Capture the cell that displays the provided text and extract its (X, Y) central coordinate. 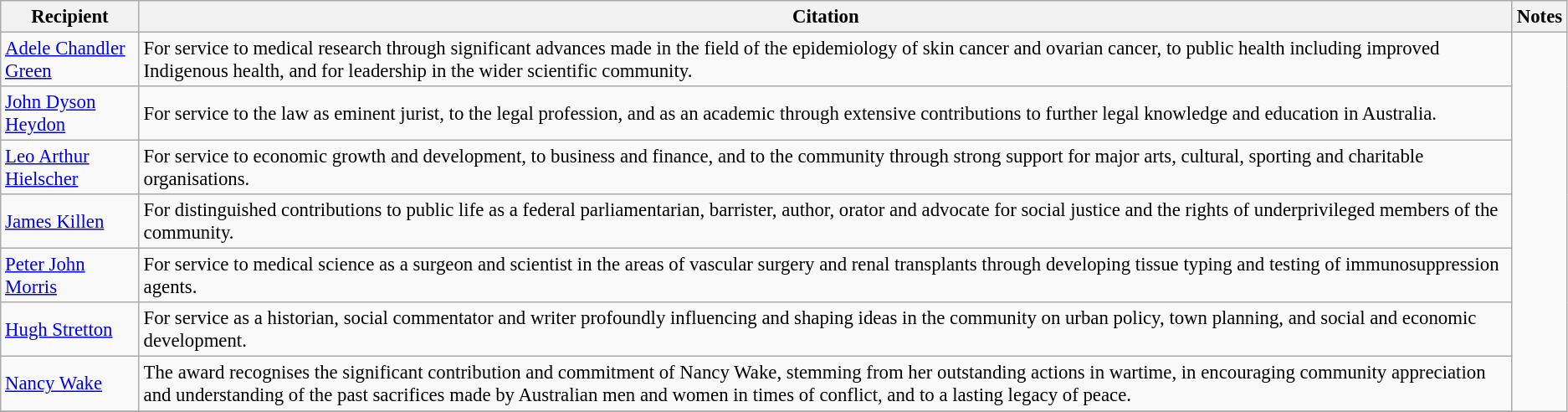
Recipient (70, 17)
Citation (825, 17)
James Killen (70, 221)
Adele Chandler Green (70, 60)
Leo Arthur Hielscher (70, 167)
Peter John Morris (70, 276)
Hugh Stretton (70, 330)
Notes (1540, 17)
Nancy Wake (70, 384)
John Dyson Heydon (70, 114)
